Output the [X, Y] coordinate of the center of the cell containing the given text.  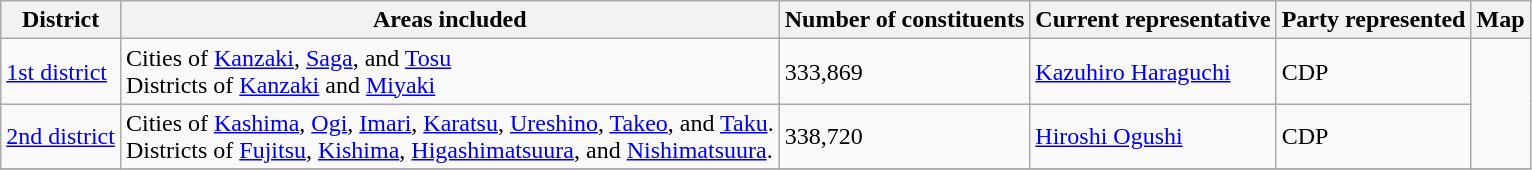
Map [1500, 20]
Cities of Kanzaki, Saga, and TosuDistricts of Kanzaki and Miyaki [450, 72]
Cities of Kashima, Ogi, Imari, Karatsu, Ureshino, Takeo, and Taku.Districts of Fujitsu, Kishima, Higashimatsuura, and Nishimatsuura. [450, 136]
Areas included [450, 20]
338,720 [904, 136]
333,869 [904, 72]
District [61, 20]
Number of constituents [904, 20]
Kazuhiro Haraguchi [1153, 72]
1st district [61, 72]
Current representative [1153, 20]
2nd district [61, 136]
Party represented [1374, 20]
Hiroshi Ogushi [1153, 136]
